Search for the cell housing the specified text and yield its [x, y] center coordinate. 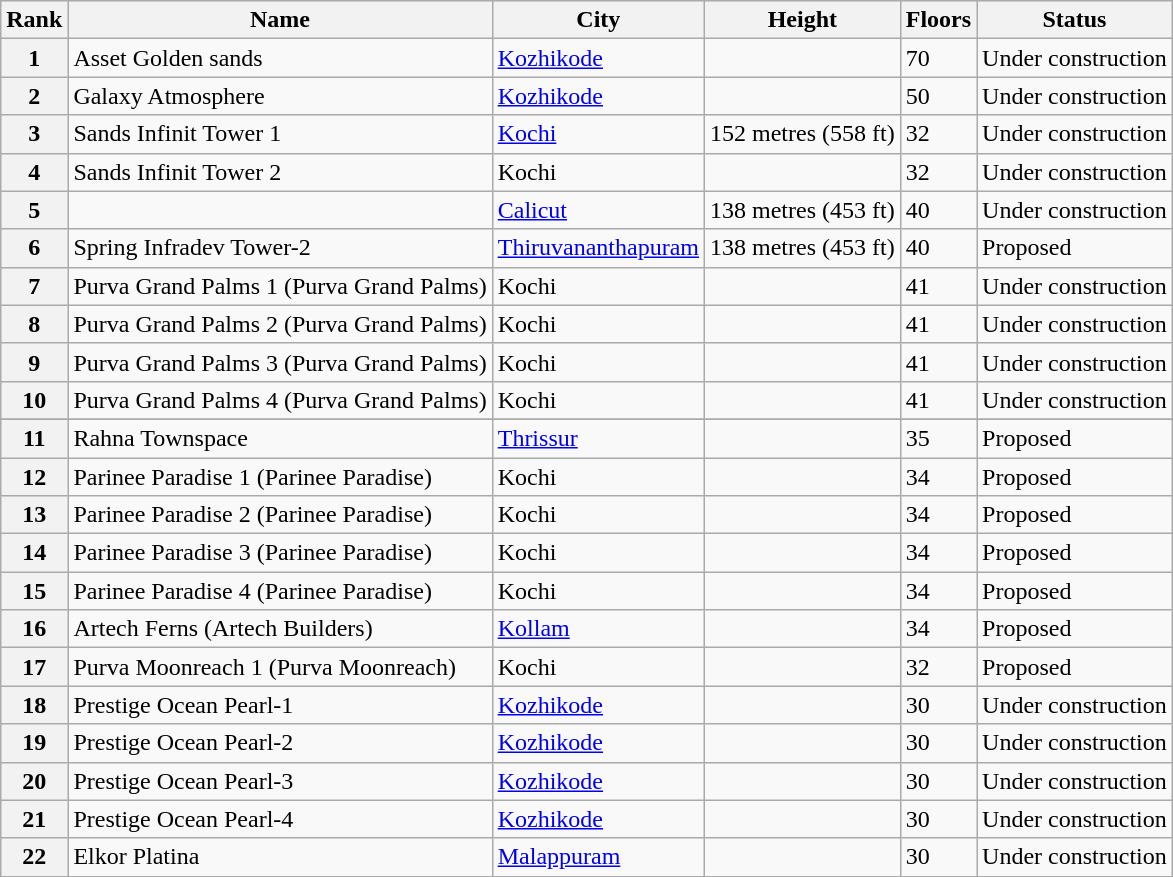
Parinee Paradise 2 (Parinee Paradise) [280, 515]
Sands Infinit Tower 1 [280, 134]
Purva Grand Palms 3 (Purva Grand Palms) [280, 362]
50 [938, 96]
Kollam [598, 629]
12 [34, 477]
Prestige Ocean Pearl-3 [280, 781]
City [598, 20]
70 [938, 58]
Purva Grand Palms 2 (Purva Grand Palms) [280, 324]
Elkor Platina [280, 857]
Status [1075, 20]
Parinee Paradise 3 (Parinee Paradise) [280, 553]
20 [34, 781]
Purva Grand Palms 4 (Purva Grand Palms) [280, 400]
6 [34, 248]
Name [280, 20]
10 [34, 400]
Spring Infradev Tower-2 [280, 248]
3 [34, 134]
Calicut [598, 210]
8 [34, 324]
Asset Golden sands [280, 58]
Malappuram [598, 857]
17 [34, 667]
35 [938, 438]
15 [34, 591]
9 [34, 362]
Rahna Townspace [280, 438]
Prestige Ocean Pearl-1 [280, 705]
Thiruvananthapuram [598, 248]
Artech Ferns (Artech Builders) [280, 629]
Thrissur [598, 438]
152 metres (558 ft) [803, 134]
21 [34, 819]
7 [34, 286]
13 [34, 515]
Rank [34, 20]
Parinee Paradise 1 (Parinee Paradise) [280, 477]
Floors [938, 20]
19 [34, 743]
Height [803, 20]
14 [34, 553]
Purva Moonreach 1 (Purva Moonreach) [280, 667]
Galaxy Atmosphere [280, 96]
2 [34, 96]
Sands Infinit Tower 2 [280, 172]
Prestige Ocean Pearl-2 [280, 743]
22 [34, 857]
16 [34, 629]
4 [34, 172]
Prestige Ocean Pearl-4 [280, 819]
11 [34, 438]
1 [34, 58]
Parinee Paradise 4 (Parinee Paradise) [280, 591]
5 [34, 210]
18 [34, 705]
Purva Grand Palms 1 (Purva Grand Palms) [280, 286]
